Return the (x, y) coordinate for the center point of the cell that contains the specified text.  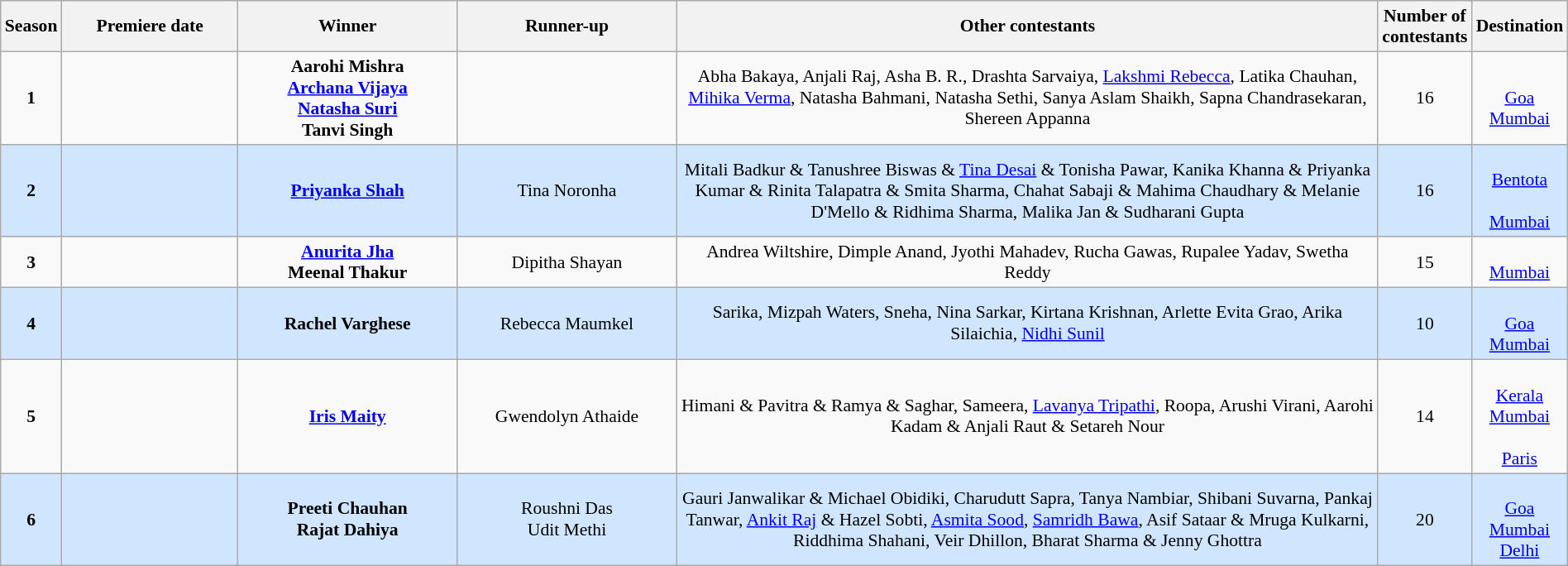
Premiere date (149, 26)
4 (31, 324)
Sarika, Mizpah Waters, Sneha, Nina Sarkar, Kirtana Krishnan, Arlette Evita Grao, Arika Silaichia, Nidhi Sunil (1028, 324)
14 (1424, 416)
Winner (347, 26)
Dipitha Shayan (566, 263)
15 (1424, 263)
GoaMumbaiDelhi (1520, 520)
5 (31, 416)
Aarohi MishraArchana VijayaNatasha SuriTanvi Singh (347, 98)
Preeti ChauhanRajat Dahiya (347, 520)
Gwendolyn Athaide (566, 416)
KeralaMumbaiParis (1520, 416)
Priyanka Shah (347, 190)
Mumbai (1520, 263)
Number of contestants (1424, 26)
10 (1424, 324)
Himani & Pavitra & Ramya & Saghar, Sameera, Lavanya Tripathi, Roopa, Arushi Virani, Aarohi Kadam & Anjali Raut & Setareh Nour (1028, 416)
Runner-up (566, 26)
Season (31, 26)
1 (31, 98)
Tina Noronha (566, 190)
Destination (1520, 26)
3 (31, 263)
Iris Maity (347, 416)
20 (1424, 520)
Roushni DasUdit Methi (566, 520)
2 (31, 190)
Anurita JhaMeenal Thakur (347, 263)
Rachel Varghese (347, 324)
Other contestants (1028, 26)
BentotaMumbai (1520, 190)
Rebecca Maumkel (566, 324)
6 (31, 520)
Andrea Wiltshire, Dimple Anand, Jyothi Mahadev, Rucha Gawas, Rupalee Yadav, Swetha Reddy (1028, 263)
